Detect which cell encompasses the target text, then output its [x, y] center coordinate. 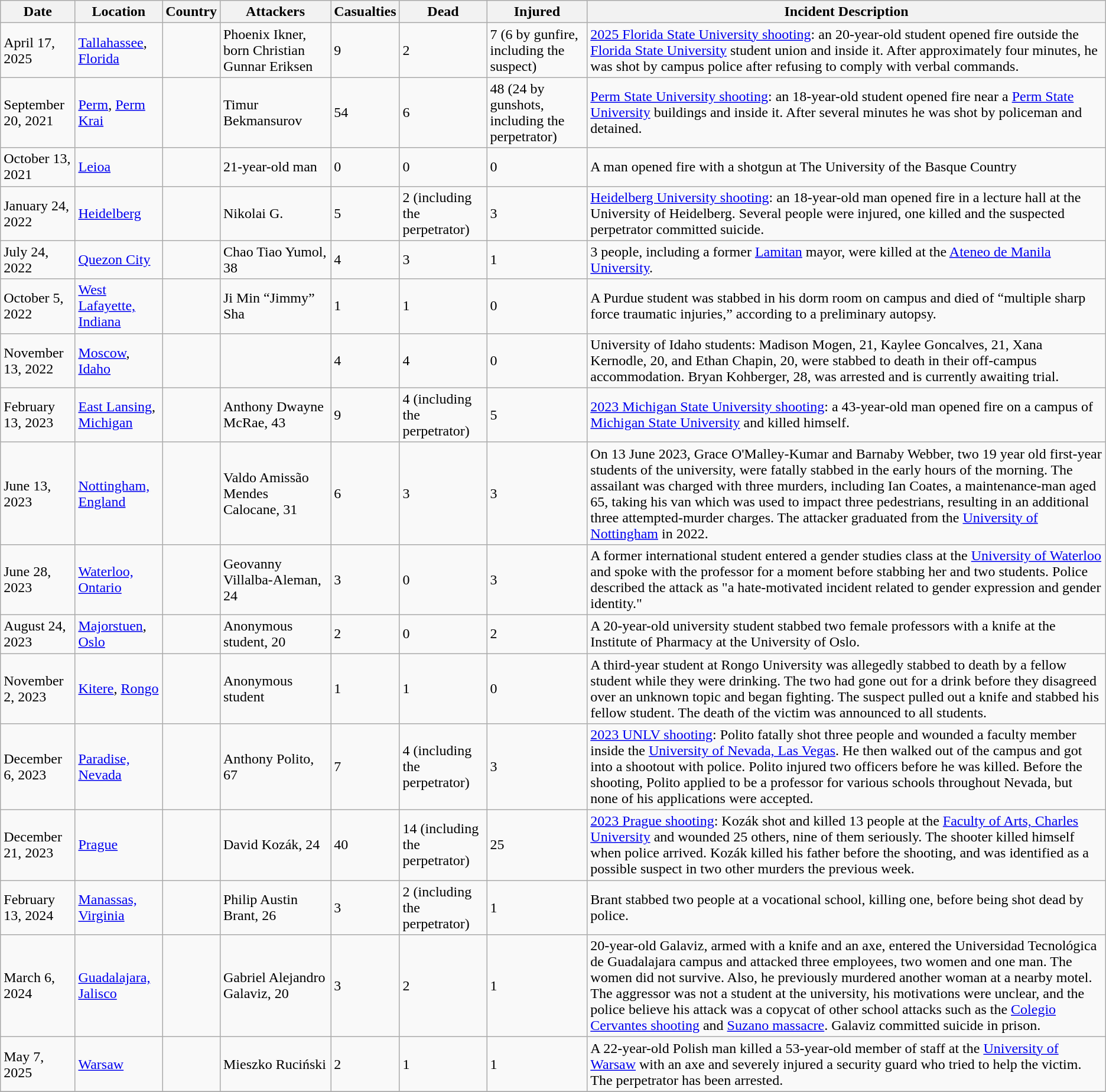
Injured [537, 12]
Moscow, Idaho [119, 360]
54 [365, 112]
October 5, 2022 [38, 306]
May 7, 2025 [38, 1064]
March 6, 2024 [38, 986]
Tallahassee, Florida [119, 50]
7 (6 by gunfire, including the suspect) [537, 50]
Warsaw [119, 1064]
Casualties [365, 12]
Dead [443, 12]
14 (including the perpetrator) [443, 845]
November 13, 2022 [38, 360]
Anthony Dwayne McRae, 43 [275, 415]
A 20-year-old university student stabbed two female professors with a knife at the Institute of Pharmacy at the University of Oslo. [846, 633]
December 6, 2023 [38, 767]
21-year-old man [275, 167]
40 [365, 845]
25 [537, 845]
Leioa [119, 167]
November 2, 2023 [38, 689]
Attackers [275, 12]
Incident Description [846, 12]
Phoenix Ikner, born Christian Gunnar Eriksen [275, 50]
Nikolai G. [275, 213]
Prague [119, 845]
Brant stabbed two people at a vocational school, killing one, before being shot dead by police. [846, 908]
2023 Michigan State University shooting: a 43-year-old man opened fire on a campus of Michigan State University and killed himself. [846, 415]
September 20, 2021 [38, 112]
Chao Tiao Yumol, 38 [275, 260]
February 13, 2024 [38, 908]
Philip Austin Brant, 26 [275, 908]
Paradise, Nevada [119, 767]
Waterloo, Ontario [119, 579]
Ji Min “Jimmy” Sha [275, 306]
A Purdue student was stabbed in his dorm room on campus and died of “multiple sharp force traumatic injuries,” according to a preliminary autopsy. [846, 306]
February 13, 2023 [38, 415]
7 [365, 767]
Country [191, 12]
West Lafayette, Indiana [119, 306]
Mieszko Ruciński [275, 1064]
A man opened fire with a shotgun at The University of the Basque Country [846, 167]
Anthony Polito, 67 [275, 767]
Anonymous student [275, 689]
January 24, 2022 [38, 213]
Perm, Perm Krai [119, 112]
Kitere, Rongo [119, 689]
Majorstuen, Oslo [119, 633]
Nottingham, England [119, 493]
Heidelberg [119, 213]
David Kozák, 24 [275, 845]
East Lansing, Michigan [119, 415]
July 24, 2022 [38, 260]
Date [38, 12]
October 13, 2021 [38, 167]
Timur Bekmansurov [275, 112]
August 24, 2023 [38, 633]
December 21, 2023 [38, 845]
Quezon City [119, 260]
Gabriel Alejandro Galaviz, 20 [275, 986]
Manassas, Virginia [119, 908]
June 28, 2023 [38, 579]
Geovanny Villalba-Aleman, 24 [275, 579]
April 17, 2025 [38, 50]
48 (24 by gunshots, including the perpetrator) [537, 112]
3 people, including a former Lamitan mayor, were killed at the Ateneo de Manila University. [846, 260]
Guadalajara, Jalisco [119, 986]
Anonymous student, 20 [275, 633]
Valdo Amissão Mendes Calocane, 31 [275, 493]
Location [119, 12]
June 13, 2023 [38, 493]
